Search for the cell housing the specified text and yield its (x, y) center coordinate. 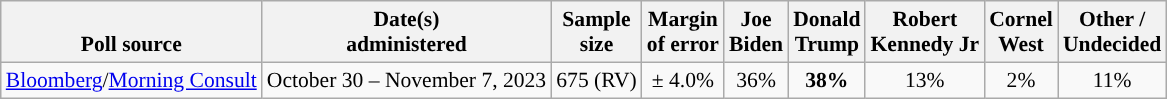
Other /Undecided (1112, 32)
Bloomberg/Morning Consult (132, 80)
Date(s)administered (407, 32)
13% (924, 80)
675 (RV) (596, 80)
11% (1112, 80)
38% (826, 80)
Samplesize (596, 32)
CornelWest (1021, 32)
JoeBiden (756, 32)
2% (1021, 80)
DonaldTrump (826, 32)
October 30 – November 7, 2023 (407, 80)
36% (756, 80)
Marginof error (683, 32)
RobertKennedy Jr (924, 32)
Poll source (132, 32)
± 4.0% (683, 80)
